Capture the cell that displays the provided text and extract its (x, y) central coordinate. 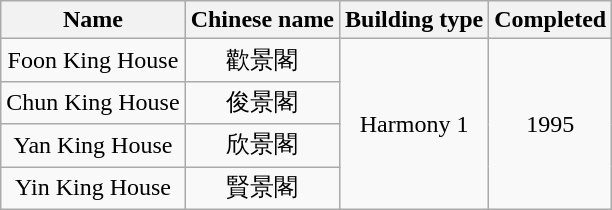
Chinese name (262, 20)
Completed (550, 20)
Harmony 1 (414, 124)
Yin King House (93, 188)
Name (93, 20)
Foon King House (93, 60)
Yan King House (93, 146)
俊景閣 (262, 102)
1995 (550, 124)
Chun King House (93, 102)
Building type (414, 20)
賢景閣 (262, 188)
欣景閣 (262, 146)
歡景閣 (262, 60)
